Pinpoint the cell where the given text exists, returning its (X, Y) midpoint coordinate. 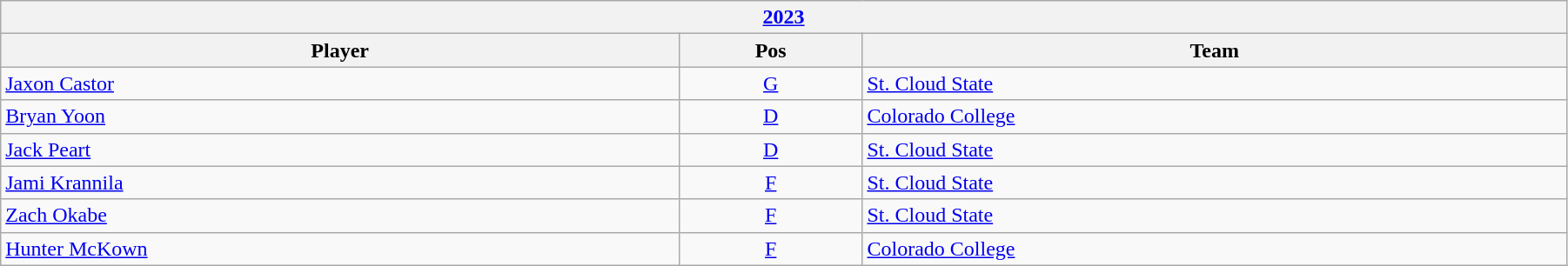
2023 (784, 17)
Jack Peart (340, 150)
Team (1215, 50)
G (770, 83)
Pos (770, 50)
Jami Krannila (340, 183)
Zach Okabe (340, 216)
Jaxon Castor (340, 83)
Hunter McKown (340, 249)
Bryan Yoon (340, 116)
Player (340, 50)
